Return the [x, y] coordinate for the center point of the cell that contains the specified text.  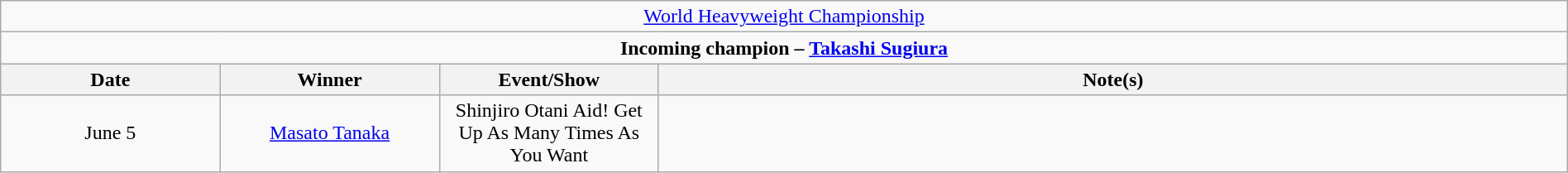
June 5 [111, 133]
Incoming champion – Takashi Sugiura [784, 48]
World Heavyweight Championship [784, 17]
Winner [329, 79]
Date [111, 79]
Shinjiro Otani Aid! Get Up As Many Times As You Want [549, 133]
Note(s) [1113, 79]
Masato Tanaka [329, 133]
Event/Show [549, 79]
